For the text-containing cell, return its midpoint in (x, y) coordinate format. 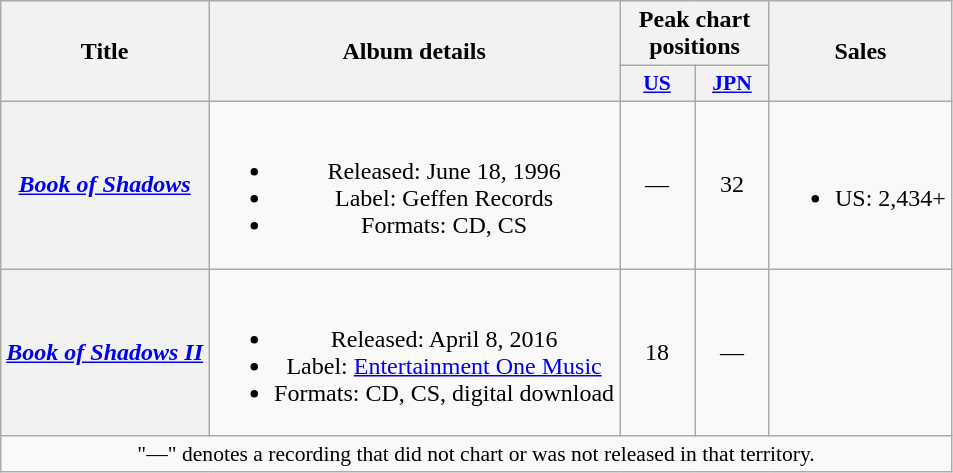
18 (658, 352)
US: 2,434+ (860, 184)
Sales (860, 52)
Released: June 18, 1996Label: Geffen RecordsFormats: CD, CS (414, 184)
Title (105, 52)
Peak chart positions (695, 34)
"—" denotes a recording that did not chart or was not released in that territory. (476, 454)
Book of Shadows (105, 184)
Released: April 8, 2016Label: Entertainment One MusicFormats: CD, CS, digital download (414, 352)
32 (732, 184)
Album details (414, 52)
Book of Shadows II (105, 352)
JPN (732, 84)
US (658, 84)
